Identify which cell holds the provided text, then report its [x, y] central coordinate. 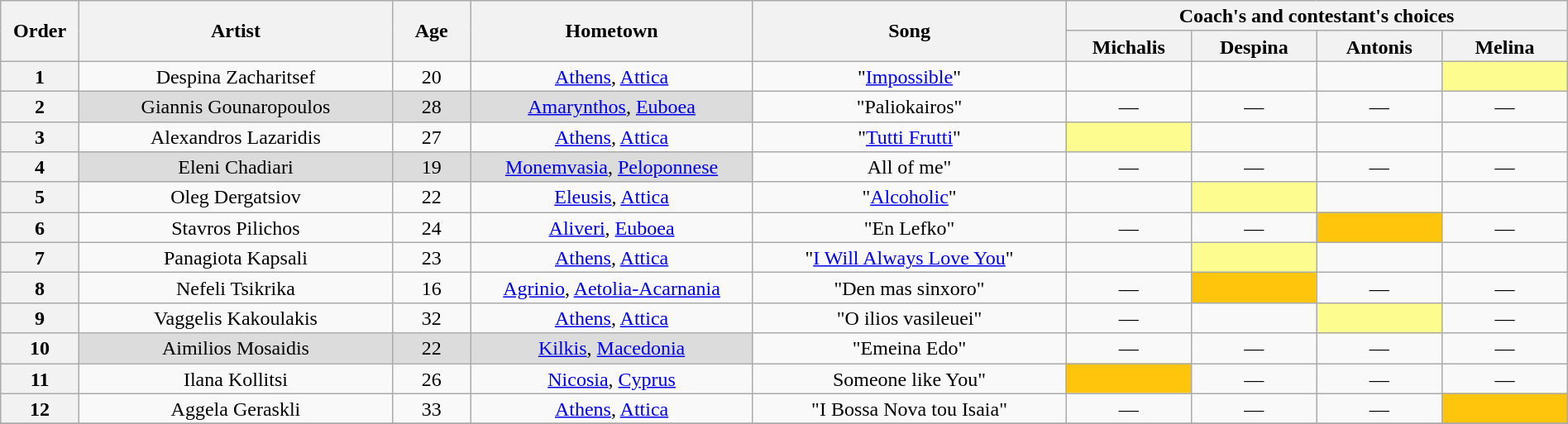
"I Bossa Nova tou Isaia" [910, 408]
"O ilios vasileuei" [910, 317]
1 [40, 76]
Eleusis, Attica [612, 197]
33 [432, 408]
Artist [235, 31]
Aliveri, Euboea [612, 228]
20 [432, 76]
Someone like You" [910, 379]
"Tutti Frutti" [910, 137]
Michalis [1129, 46]
16 [432, 288]
5 [40, 197]
Hometown [612, 31]
Nicosia, Cyprus [612, 379]
Song [910, 31]
"I Will Always Love You" [910, 258]
Stavros Pilichos [235, 228]
32 [432, 317]
11 [40, 379]
8 [40, 288]
Coach's and contestant's choices [1317, 17]
Panagiota Kapsali [235, 258]
Eleni Chadiari [235, 167]
"Alcoholic" [910, 197]
"Den mas sinxoro" [910, 288]
Despina Zacharitsef [235, 76]
Antonis [1379, 46]
Kilkis, Macedonia [612, 349]
Despina [1255, 46]
Oleg Dergatsiov [235, 197]
Melina [1505, 46]
10 [40, 349]
"En Lefko" [910, 228]
9 [40, 317]
"Impossible" [910, 76]
Aggela Geraskli [235, 408]
2 [40, 106]
23 [432, 258]
Agrinio, Aetolia-Acarnania [612, 288]
24 [432, 228]
"Emeina Edo" [910, 349]
Ilana Kollitsi [235, 379]
Order [40, 31]
Nefeli Tsikrika [235, 288]
4 [40, 167]
All of me" [910, 167]
Giannis Gounaropoulos [235, 106]
19 [432, 167]
26 [432, 379]
Vaggelis Kakoulakis [235, 317]
Alexandros Lazaridis [235, 137]
Amarynthos, Euboea [612, 106]
27 [432, 137]
Aimilios Mosaidis [235, 349]
3 [40, 137]
7 [40, 258]
Age [432, 31]
Monemvasia, Peloponnese [612, 167]
12 [40, 408]
28 [432, 106]
6 [40, 228]
"Paliokairos" [910, 106]
